Locate the cell with the specified text and output its (x, y) center coordinate. 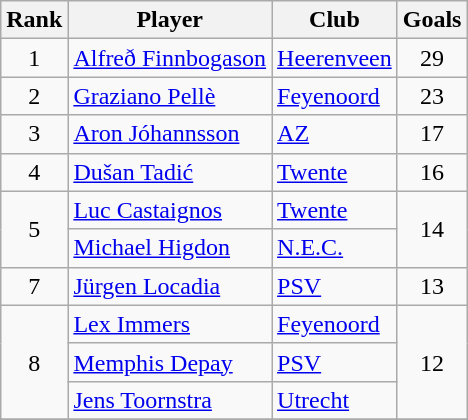
14 (432, 229)
4 (34, 172)
Club (335, 20)
8 (34, 362)
Jens Toornstra (170, 400)
Aron Jóhannsson (170, 134)
23 (432, 96)
17 (432, 134)
Jürgen Locadia (170, 286)
29 (432, 58)
Goals (432, 20)
Graziano Pellè (170, 96)
2 (34, 96)
Dušan Tadić (170, 172)
N.E.C. (335, 248)
5 (34, 229)
3 (34, 134)
Heerenveen (335, 58)
Player (170, 20)
13 (432, 286)
16 (432, 172)
Memphis Depay (170, 362)
7 (34, 286)
Rank (34, 20)
AZ (335, 134)
Utrecht (335, 400)
1 (34, 58)
Luc Castaignos (170, 210)
Michael Higdon (170, 248)
12 (432, 362)
Alfreð Finnbogason (170, 58)
Lex Immers (170, 324)
